Extract the [x, y] coordinate from the center of the cell holding the provided text.  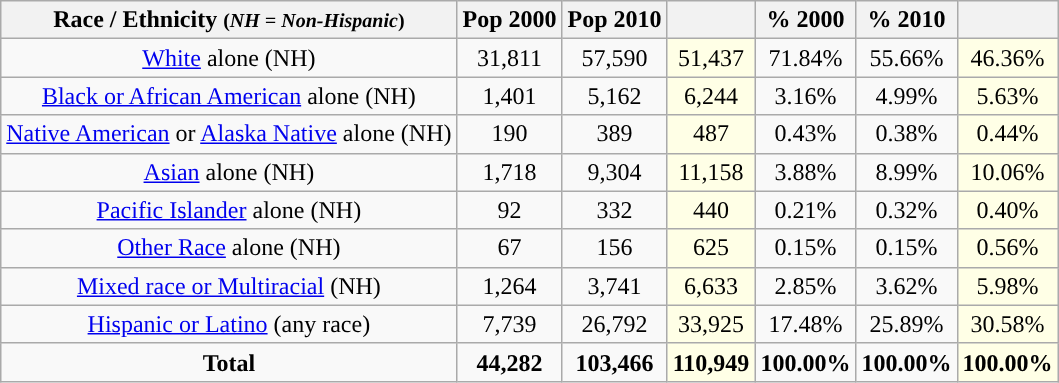
Black or African American alone (NH) [229, 96]
White alone (NH) [229, 58]
26,792 [614, 324]
0.43% [806, 134]
33,925 [711, 324]
7,739 [510, 324]
625 [711, 248]
25.89% [906, 324]
5.63% [1008, 96]
3.62% [906, 286]
11,158 [711, 172]
103,466 [614, 362]
67 [510, 248]
Pop 2000 [510, 20]
156 [614, 248]
3.16% [806, 96]
Asian alone (NH) [229, 172]
Mixed race or Multiracial (NH) [229, 286]
57,590 [614, 58]
1,264 [510, 286]
190 [510, 134]
0.40% [1008, 210]
% 2000 [806, 20]
31,811 [510, 58]
1,401 [510, 96]
2.85% [806, 286]
5,162 [614, 96]
46.36% [1008, 58]
0.44% [1008, 134]
Hispanic or Latino (any race) [229, 324]
0.38% [906, 134]
Total [229, 362]
Native American or Alaska Native alone (NH) [229, 134]
389 [614, 134]
71.84% [806, 58]
0.21% [806, 210]
487 [711, 134]
4.99% [906, 96]
0.56% [1008, 248]
Pop 2010 [614, 20]
3,741 [614, 286]
Pacific Islander alone (NH) [229, 210]
51,437 [711, 58]
0.32% [906, 210]
6,633 [711, 286]
10.06% [1008, 172]
1,718 [510, 172]
55.66% [906, 58]
110,949 [711, 362]
5.98% [1008, 286]
17.48% [806, 324]
440 [711, 210]
6,244 [711, 96]
8.99% [906, 172]
92 [510, 210]
30.58% [1008, 324]
Other Race alone (NH) [229, 248]
Race / Ethnicity (NH = Non-Hispanic) [229, 20]
9,304 [614, 172]
3.88% [806, 172]
% 2010 [906, 20]
332 [614, 210]
44,282 [510, 362]
